For the text-containing cell, return its midpoint in [X, Y] coordinate format. 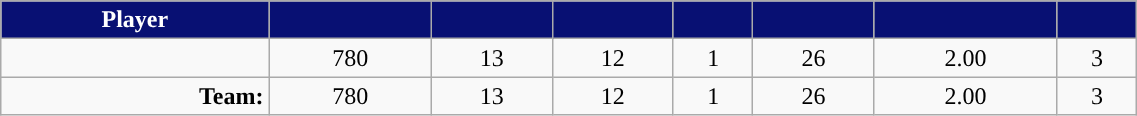
Player [135, 20]
Team: [135, 96]
